Identify which cell holds the provided text, then report its [X, Y] central coordinate. 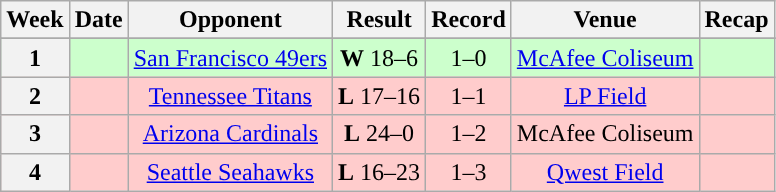
Record [469, 20]
1–0 [469, 58]
3 [35, 134]
Venue [605, 20]
LP Field [605, 96]
Arizona Cardinals [230, 134]
1–1 [469, 96]
2 [35, 96]
W 18–6 [380, 58]
Opponent [230, 20]
1–2 [469, 134]
1–3 [469, 172]
L 17–16 [380, 96]
4 [35, 172]
San Francisco 49ers [230, 58]
L 16–23 [380, 172]
Date [98, 20]
Tennessee Titans [230, 96]
L 24–0 [380, 134]
Recap [736, 20]
Qwest Field [605, 172]
Seattle Seahawks [230, 172]
Week [35, 20]
Result [380, 20]
1 [35, 58]
